Provide the [x, y] coordinate of the cell's center where the given text is located.  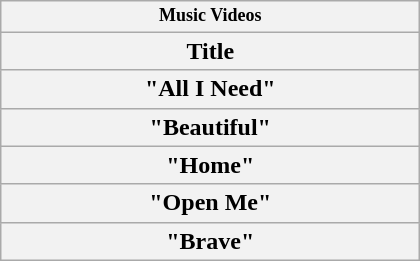
Music Videos [210, 16]
"Brave" [210, 241]
"All I Need" [210, 89]
"Home" [210, 165]
"Open Me" [210, 203]
Title [210, 51]
"Beautiful" [210, 127]
